Determine the (X, Y) coordinate at the center of the cell enclosing the given text.  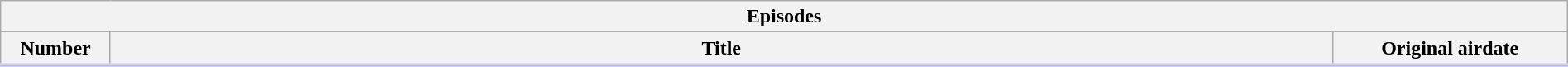
Number (56, 49)
Episodes (784, 17)
Title (721, 49)
Original airdate (1450, 49)
